Capture the cell that displays the provided text and extract its (x, y) central coordinate. 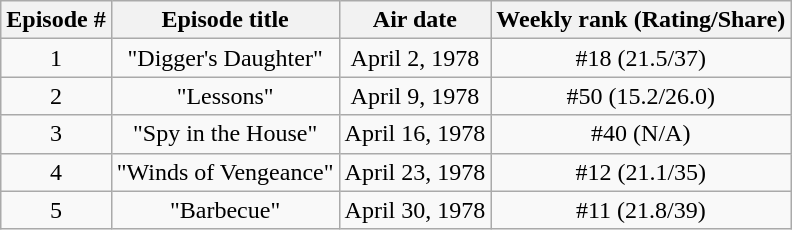
#18 (21.5/37) (641, 58)
"Lessons" (225, 96)
Episode # (56, 20)
"Spy in the House" (225, 134)
April 9, 1978 (415, 96)
3 (56, 134)
1 (56, 58)
4 (56, 172)
Air date (415, 20)
"Barbecue" (225, 210)
#12 (21.1/35) (641, 172)
April 2, 1978 (415, 58)
5 (56, 210)
"Winds of Vengeance" (225, 172)
#50 (15.2/26.0) (641, 96)
"Digger's Daughter" (225, 58)
#40 (N/A) (641, 134)
Episode title (225, 20)
April 23, 1978 (415, 172)
2 (56, 96)
Weekly rank (Rating/Share) (641, 20)
#11 (21.8/39) (641, 210)
April 16, 1978 (415, 134)
April 30, 1978 (415, 210)
